Determine the [x, y] coordinate at the center of the cell enclosing the given text.  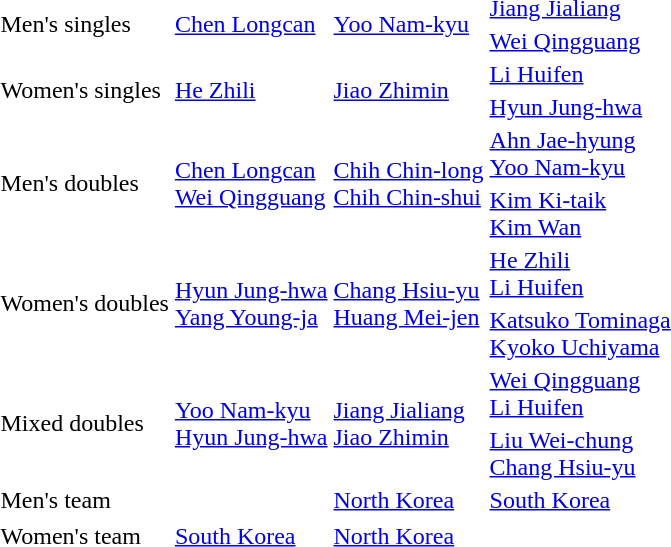
Hyun Jung-hwa Yang Young-ja [251, 304]
Jiang Jialiang Jiao Zhimin [408, 424]
North Korea [408, 500]
Yoo Nam-kyu Hyun Jung-hwa [251, 424]
Chang Hsiu-yu Huang Mei-jen [408, 304]
Chih Chin-long Chih Chin-shui [408, 184]
Chen Longcan Wei Qingguang [251, 184]
He Zhili [251, 90]
Jiao Zhimin [408, 90]
